Scan for the cell matching the given text and deliver its [x, y] coordinate at center. 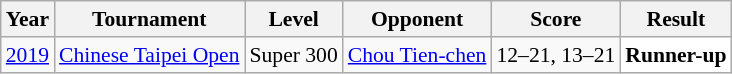
Runner-up [676, 55]
Chinese Taipei Open [149, 55]
2019 [28, 55]
12–21, 13–21 [556, 55]
Tournament [149, 19]
Chou Tien-chen [418, 55]
Level [293, 19]
Year [28, 19]
Result [676, 19]
Super 300 [293, 55]
Opponent [418, 19]
Score [556, 19]
